Search for the cell housing the specified text and yield its [X, Y] center coordinate. 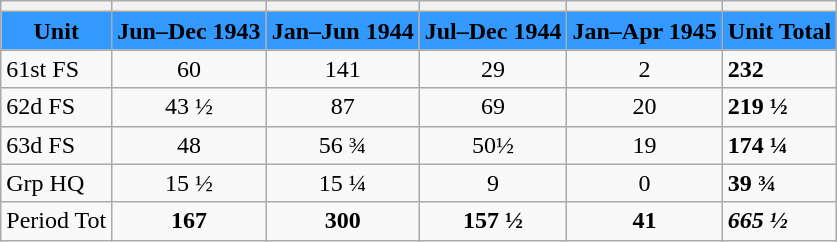
69 [493, 107]
Jan–Jun 1944 [342, 31]
56 ¾ [342, 145]
41 [644, 221]
87 [342, 107]
39 ¾ [779, 183]
232 [779, 69]
9 [493, 183]
63d FS [56, 145]
2 [644, 69]
Unit [56, 31]
Grp HQ [56, 183]
Unit Total [779, 31]
48 [189, 145]
15 ¼ [342, 183]
Jun–Dec 1943 [189, 31]
665 ½ [779, 221]
60 [189, 69]
0 [644, 183]
219 ½ [779, 107]
20 [644, 107]
167 [189, 221]
15 ½ [189, 183]
174 ¼ [779, 145]
29 [493, 69]
300 [342, 221]
157 ½ [493, 221]
43 ½ [189, 107]
19 [644, 145]
61st FS [56, 69]
62d FS [56, 107]
Period Tot [56, 221]
Jul–Dec 1944 [493, 31]
50½ [493, 145]
Jan–Apr 1945 [644, 31]
141 [342, 69]
